Find where the given text appears and provide that cell's center as [X, Y] coordinate. 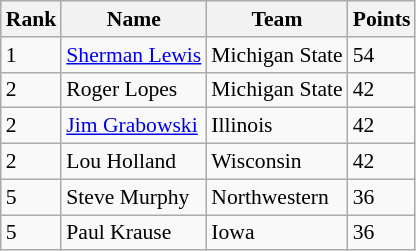
Sherman Lewis [134, 55]
Illinois [276, 126]
Paul Krause [134, 233]
Name [134, 19]
1 [32, 55]
Roger Lopes [134, 90]
Iowa [276, 233]
Rank [32, 19]
Wisconsin [276, 162]
Northwestern [276, 197]
Points [382, 19]
54 [382, 55]
Team [276, 19]
Steve Murphy [134, 197]
Lou Holland [134, 162]
Jim Grabowski [134, 126]
